Locate the cell with the specified text and output its [x, y] center coordinate. 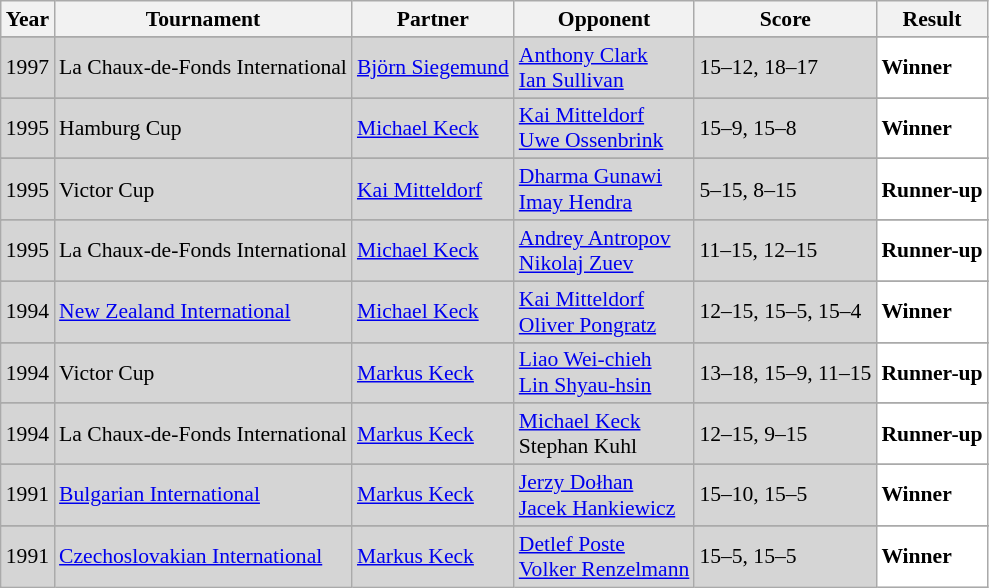
New Zealand International [203, 312]
Kai Mitteldorf [433, 190]
Score [785, 19]
Tournament [203, 19]
Kai Mitteldorf Oliver Pongratz [604, 312]
Hamburg Cup [203, 128]
5–15, 8–15 [785, 190]
12–15, 15–5, 15–4 [785, 312]
Bulgarian International [203, 496]
Dharma Gunawi Imay Hendra [604, 190]
Opponent [604, 19]
15–9, 15–8 [785, 128]
11–15, 12–15 [785, 250]
Detlef Poste Volker Renzelmann [604, 556]
Anthony Clark Ian Sullivan [604, 68]
Björn Siegemund [433, 68]
Andrey Antropov Nikolaj Zuev [604, 250]
Czechoslovakian International [203, 556]
Partner [433, 19]
Kai Mitteldorf Uwe Ossenbrink [604, 128]
15–10, 15–5 [785, 496]
Michael Keck Stephan Kuhl [604, 434]
Liao Wei-chieh Lin Shyau-hsin [604, 372]
15–5, 15–5 [785, 556]
15–12, 18–17 [785, 68]
12–15, 9–15 [785, 434]
Jerzy Dołhan Jacek Hankiewicz [604, 496]
1997 [28, 68]
Result [932, 19]
13–18, 15–9, 11–15 [785, 372]
Year [28, 19]
